Locate the cell with the specified text and output its [X, Y] center coordinate. 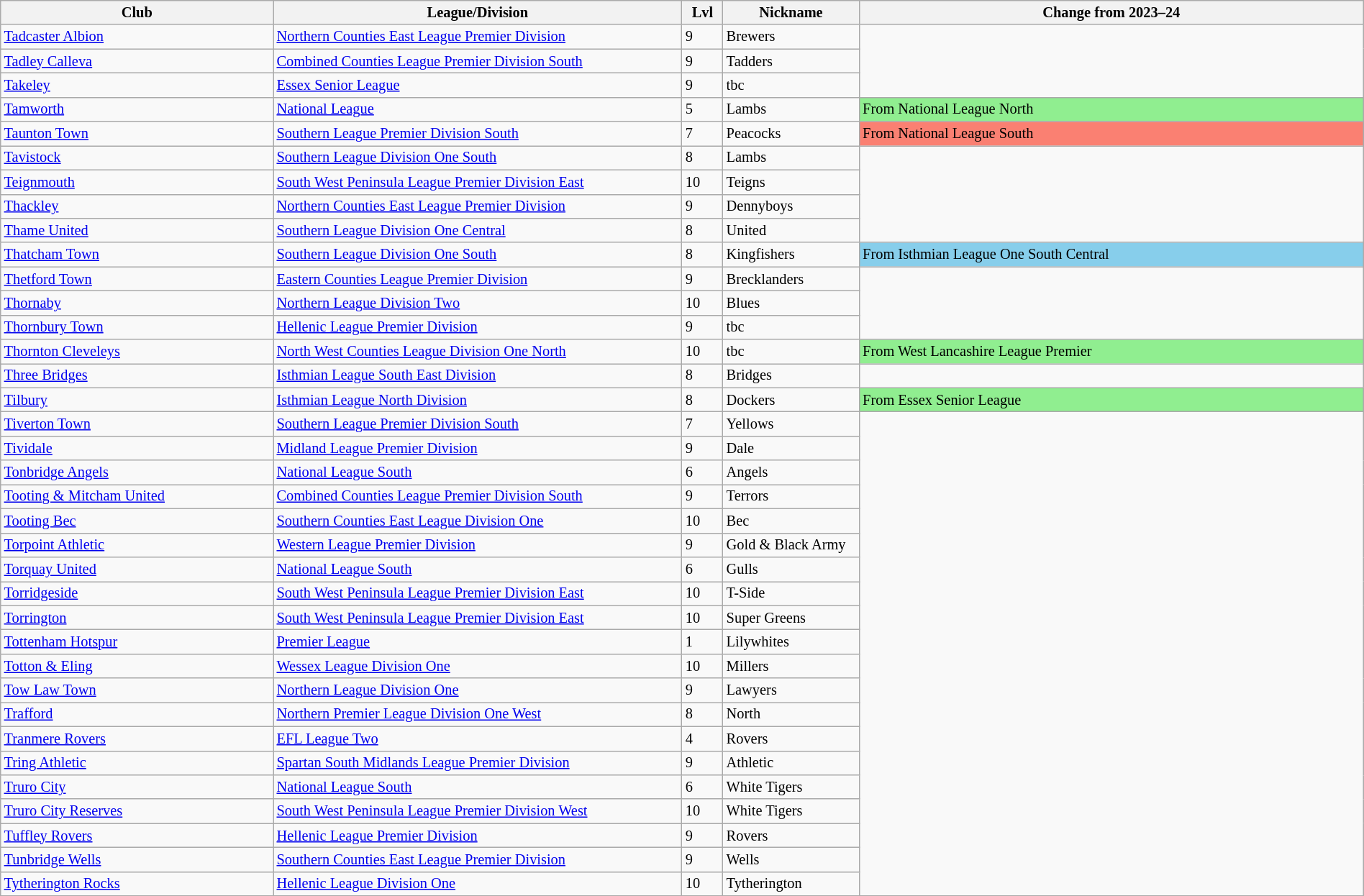
Western League Premier Division [478, 545]
Tavistock [137, 157]
Torquay United [137, 569]
Southern Counties East League Division One [478, 521]
Terrors [791, 496]
Nickname [791, 12]
Tiverton Town [137, 424]
Tytherington [791, 884]
5 [702, 109]
Tilbury [137, 400]
Tadcaster Albion [137, 37]
United [791, 230]
Thornton Cleveleys [137, 352]
North West Counties League Division One North [478, 352]
Midland League Premier Division [478, 448]
Change from 2023–24 [1111, 12]
From National League North [1111, 109]
Tottenham Hotspur [137, 641]
Wells [791, 859]
From Isthmian League One South Central [1111, 255]
Gold & Black Army [791, 545]
Lvl [702, 12]
Yellows [791, 424]
Southern Counties East League Premier Division [478, 859]
Torrington [137, 618]
Tooting Bec [137, 521]
Northern League Division One [478, 690]
4 [702, 739]
Tring Athletic [137, 763]
EFL League Two [478, 739]
Thetford Town [137, 279]
Tuffley Rovers [137, 836]
Dockers [791, 400]
Brewers [791, 37]
Blues [791, 303]
Torridgeside [137, 593]
Super Greens [791, 618]
Trafford [137, 714]
Eastern Counties League Premier Division [478, 279]
Tooting & Mitcham United [137, 496]
Truro City Reserves [137, 811]
Athletic [791, 763]
Kingfishers [791, 255]
Tonbridge Angels [137, 472]
Spartan South Midlands League Premier Division [478, 763]
Brecklanders [791, 279]
National League [478, 109]
Dale [791, 448]
Essex Senior League [478, 85]
Hellenic League Division One [478, 884]
Teignmouth [137, 182]
T-Side [791, 593]
Isthmian League North Division [478, 400]
Tow Law Town [137, 690]
Taunton Town [137, 134]
South West Peninsula League Premier Division West [478, 811]
Three Bridges [137, 375]
Northern League Division Two [478, 303]
Gulls [791, 569]
Lilywhites [791, 641]
Thornaby [137, 303]
Northern Premier League Division One West [478, 714]
From West Lancashire League Premier [1111, 352]
Thame United [137, 230]
Torpoint Athletic [137, 545]
Lawyers [791, 690]
Tadley Calleva [137, 61]
Truro City [137, 787]
Thackley [137, 206]
Southern League Division One Central [478, 230]
1 [702, 641]
Club [137, 12]
From National League South [1111, 134]
Tytherington Rocks [137, 884]
Tunbridge Wells [137, 859]
Thornbury Town [137, 327]
Thatcham Town [137, 255]
Dennyboys [791, 206]
Totton & Eling [137, 666]
Angels [791, 472]
Premier League [478, 641]
Tamworth [137, 109]
Bec [791, 521]
Peacocks [791, 134]
From Essex Senior League [1111, 400]
North [791, 714]
Tadders [791, 61]
Tranmere Rovers [137, 739]
Teigns [791, 182]
League/Division [478, 12]
Millers [791, 666]
Tividale [137, 448]
Takeley [137, 85]
Wessex League Division One [478, 666]
Bridges [791, 375]
Isthmian League South East Division [478, 375]
